For the text-containing cell, return its midpoint in (x, y) coordinate format. 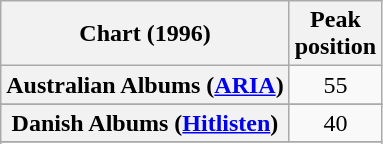
55 (335, 85)
Chart (1996) (145, 34)
Danish Albums (Hitlisten) (145, 123)
Australian Albums (ARIA) (145, 85)
Peakposition (335, 34)
40 (335, 123)
